Pinpoint the cell where the given text exists, returning its [X, Y] midpoint coordinate. 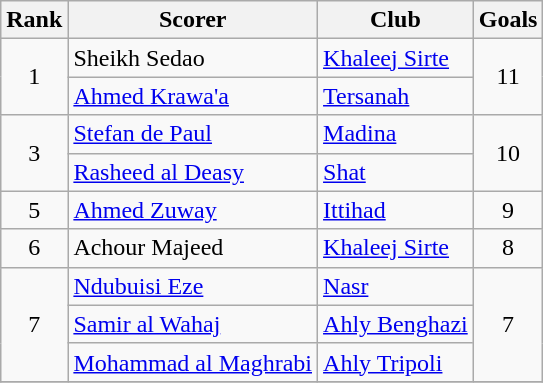
Scorer [193, 20]
Club [396, 20]
Nasr [396, 286]
Rasheed al Deasy [193, 172]
Madina [396, 134]
Sheikh Sedao [193, 58]
6 [34, 248]
Samir al Wahaj [193, 324]
Tersanah [396, 96]
Rank [34, 20]
Shat [396, 172]
8 [508, 248]
5 [34, 210]
Ahly Tripoli [396, 362]
11 [508, 77]
Goals [508, 20]
1 [34, 77]
10 [508, 153]
Stefan de Paul [193, 134]
Ahly Benghazi [396, 324]
Ahmed Zuway [193, 210]
Achour Majeed [193, 248]
9 [508, 210]
Ndubuisi Eze [193, 286]
Ahmed Krawa'a [193, 96]
3 [34, 153]
Mohammad al Maghrabi [193, 362]
Ittihad [396, 210]
